Find where the given text appears and provide that cell's center as (x, y) coordinate. 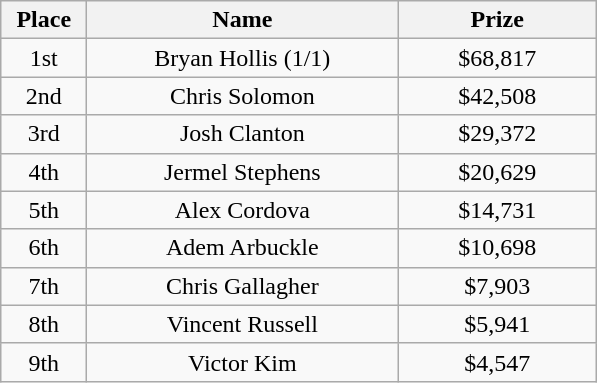
Adem Arbuckle (242, 248)
4th (44, 172)
2nd (44, 96)
7th (44, 286)
Josh Clanton (242, 134)
Chris Solomon (242, 96)
$42,508 (498, 96)
$7,903 (498, 286)
Prize (498, 20)
$10,698 (498, 248)
8th (44, 324)
Name (242, 20)
$68,817 (498, 58)
6th (44, 248)
5th (44, 210)
3rd (44, 134)
Bryan Hollis (1/1) (242, 58)
$14,731 (498, 210)
$5,941 (498, 324)
$29,372 (498, 134)
Jermel Stephens (242, 172)
Alex Cordova (242, 210)
Victor Kim (242, 362)
Chris Gallagher (242, 286)
9th (44, 362)
1st (44, 58)
Place (44, 20)
$4,547 (498, 362)
Vincent Russell (242, 324)
$20,629 (498, 172)
